Detect which cell encompasses the target text, then output its (X, Y) center coordinate. 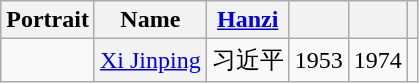
Name (150, 20)
习近平 (248, 60)
Xi Jinping (150, 60)
1974 (378, 60)
1953 (318, 60)
Portrait (48, 20)
Hanzi (248, 20)
